Scan for the cell matching the given text and deliver its [x, y] coordinate at center. 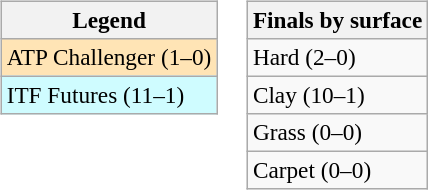
ATP Challenger (1–0) [108, 57]
Legend [108, 20]
Finals by surface [337, 20]
Grass (0–0) [337, 133]
Carpet (0–0) [337, 171]
ITF Futures (11–1) [108, 95]
Clay (10–1) [337, 95]
Hard (2–0) [337, 57]
